From the cell containing the given text, extract its center point as (X, Y) coordinate. 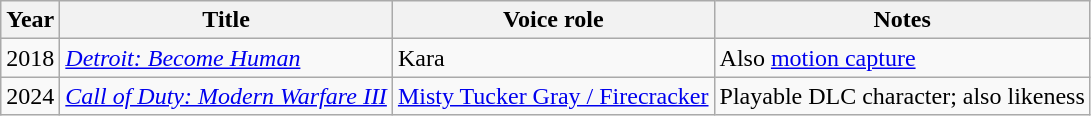
Detroit: Become Human (226, 58)
Notes (902, 20)
Year (30, 20)
2018 (30, 58)
Call of Duty: Modern Warfare III (226, 96)
Kara (553, 58)
2024 (30, 96)
Playable DLC character; also likeness (902, 96)
Also motion capture (902, 58)
Misty Tucker Gray / Firecracker (553, 96)
Title (226, 20)
Voice role (553, 20)
